Return the [X, Y] coordinate for the center point of the cell that contains the specified text.  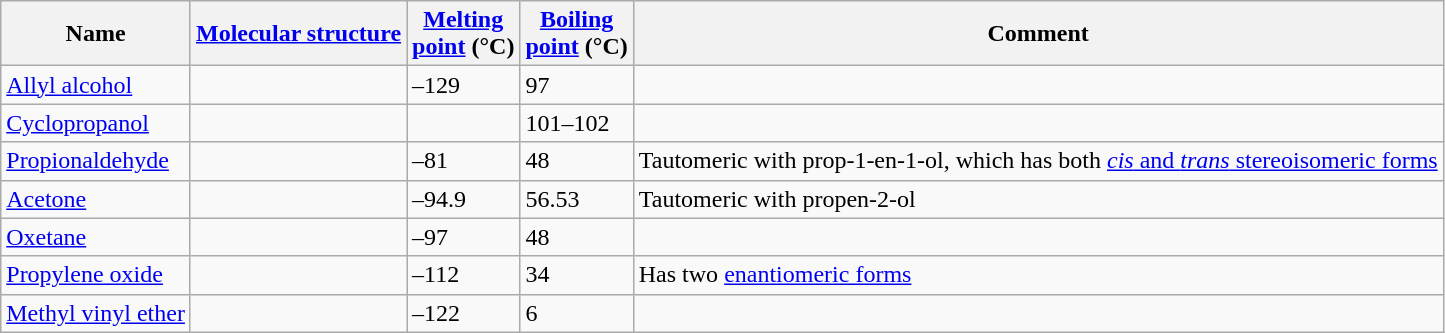
–94.9 [464, 199]
Boilingpoint (°C) [576, 34]
Meltingpoint (°C) [464, 34]
56.53 [576, 199]
–129 [464, 85]
Acetone [96, 199]
Name [96, 34]
–81 [464, 161]
Tautomeric with prop-1-en-1-ol, which has both cis and trans stereoisomeric forms [1038, 161]
Propylene oxide [96, 275]
34 [576, 275]
–97 [464, 237]
Propionaldehyde [96, 161]
–122 [464, 313]
Molecular structure [298, 34]
101–102 [576, 123]
Tautomeric with propen-2-ol [1038, 199]
–112 [464, 275]
97 [576, 85]
Has two enantiomeric forms [1038, 275]
Cyclopropanol [96, 123]
6 [576, 313]
Methyl vinyl ether [96, 313]
Comment [1038, 34]
Allyl alcohol [96, 85]
Oxetane [96, 237]
